Scan for the cell matching the given text and deliver its [X, Y] coordinate at center. 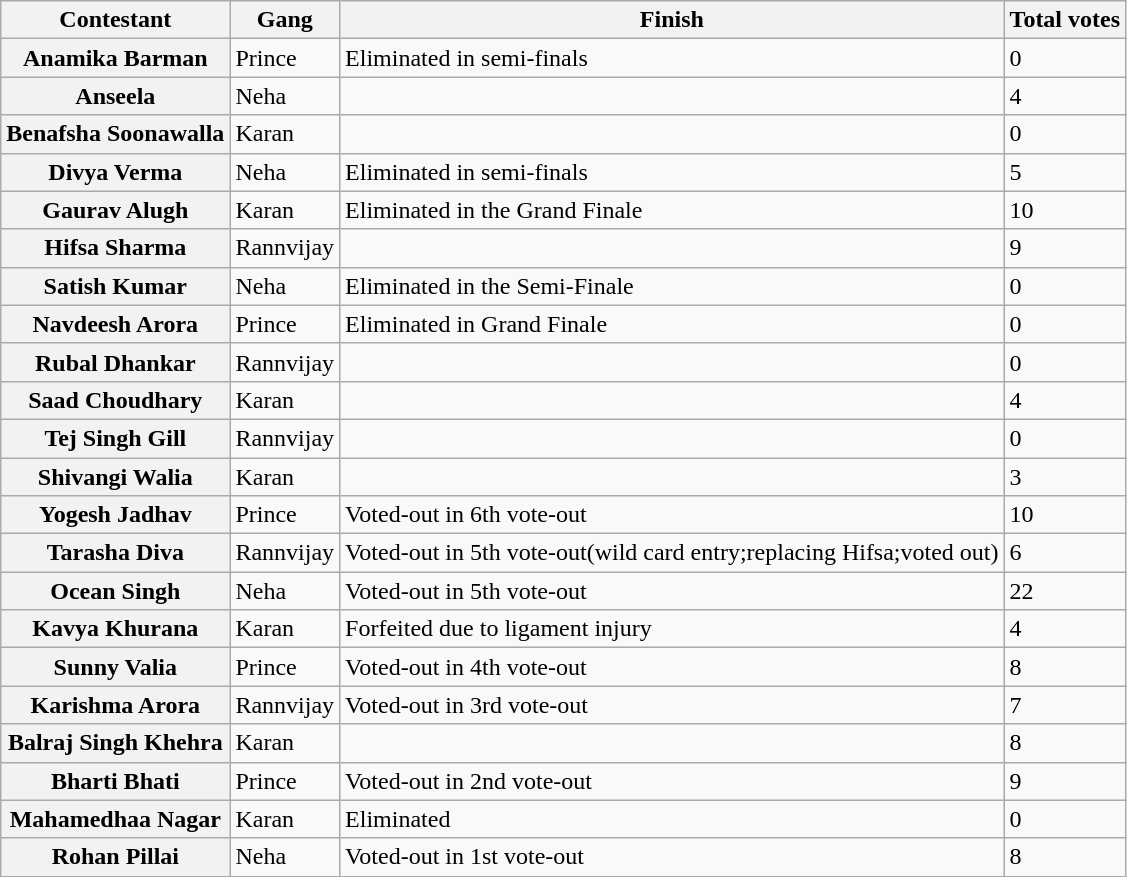
5 [1065, 172]
Voted-out in 4th vote-out [672, 667]
Karishma Arora [116, 705]
Hifsa Sharma [116, 248]
Voted-out in 1st vote-out [672, 857]
Voted-out in 2nd vote-out [672, 781]
Forfeited due to ligament injury [672, 629]
Eliminated [672, 819]
3 [1065, 477]
Yogesh Jadhav [116, 515]
Total votes [1065, 20]
Sunny Valia [116, 667]
7 [1065, 705]
Mahamedhaa Nagar [116, 819]
Eliminated in the Semi-Finale [672, 286]
Benafsha Soonawalla [116, 134]
Divya Verma [116, 172]
22 [1065, 591]
Saad Choudhary [116, 400]
Eliminated in the Grand Finale [672, 210]
Navdeesh Arora [116, 324]
Tarasha Diva [116, 553]
Satish Kumar [116, 286]
Rohan Pillai [116, 857]
Tej Singh Gill [116, 438]
Gang [285, 20]
Contestant [116, 20]
6 [1065, 553]
Anseela [116, 96]
Shivangi Walia [116, 477]
Kavya Khurana [116, 629]
Balraj Singh Khehra [116, 743]
Anamika Barman [116, 58]
Bharti Bhati [116, 781]
Gaurav Alugh [116, 210]
Ocean Singh [116, 591]
Voted-out in 5th vote-out [672, 591]
Rubal Dhankar [116, 362]
Eliminated in Grand Finale [672, 324]
Voted-out in 3rd vote-out [672, 705]
Finish [672, 20]
Voted-out in 6th vote-out [672, 515]
Voted-out in 5th vote-out(wild card entry;replacing Hifsa;voted out) [672, 553]
